Provide the (X, Y) coordinate of the cell's center where the given text is located.  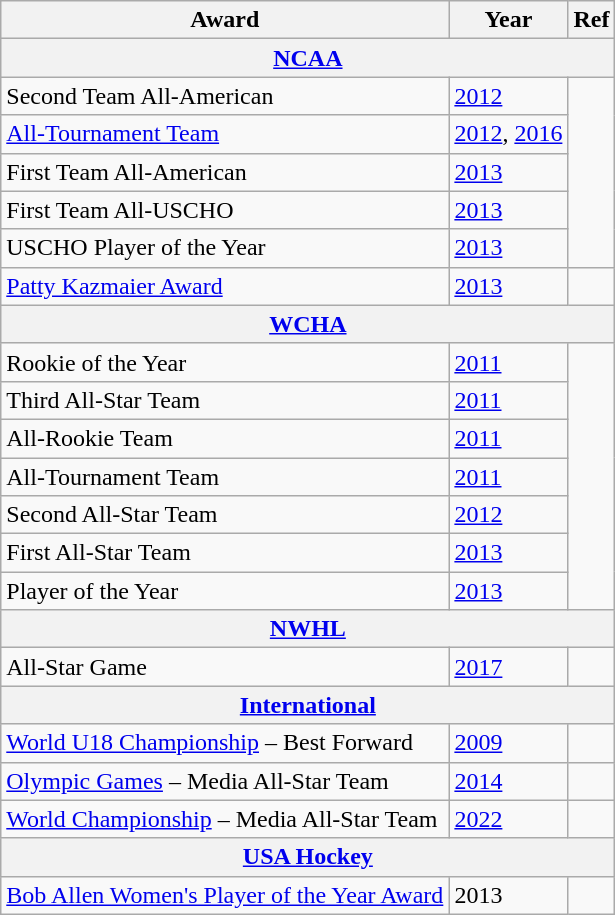
USA Hockey (308, 857)
Award (225, 20)
Olympic Games – Media All-Star Team (225, 781)
NCAA (308, 58)
Patty Kazmaier Award (225, 286)
2014 (508, 781)
All-Star Game (225, 667)
Player of the Year (225, 591)
First Team All-USCHO (225, 210)
2012, 2016 (508, 134)
International (308, 705)
First Team All-American (225, 172)
Year (508, 20)
Bob Allen Women's Player of the Year Award (225, 895)
Second Team All-American (225, 96)
First All-Star Team (225, 553)
World U18 Championship – Best Forward (225, 743)
2017 (508, 667)
Ref (592, 20)
2022 (508, 819)
NWHL (308, 629)
USCHO Player of the Year (225, 248)
Rookie of the Year (225, 362)
2009 (508, 743)
Second All-Star Team (225, 515)
All-Rookie Team (225, 438)
Third All-Star Team (225, 400)
World Championship – Media All-Star Team (225, 819)
WCHA (308, 324)
